Detect which cell encompasses the target text, then output its [X, Y] center coordinate. 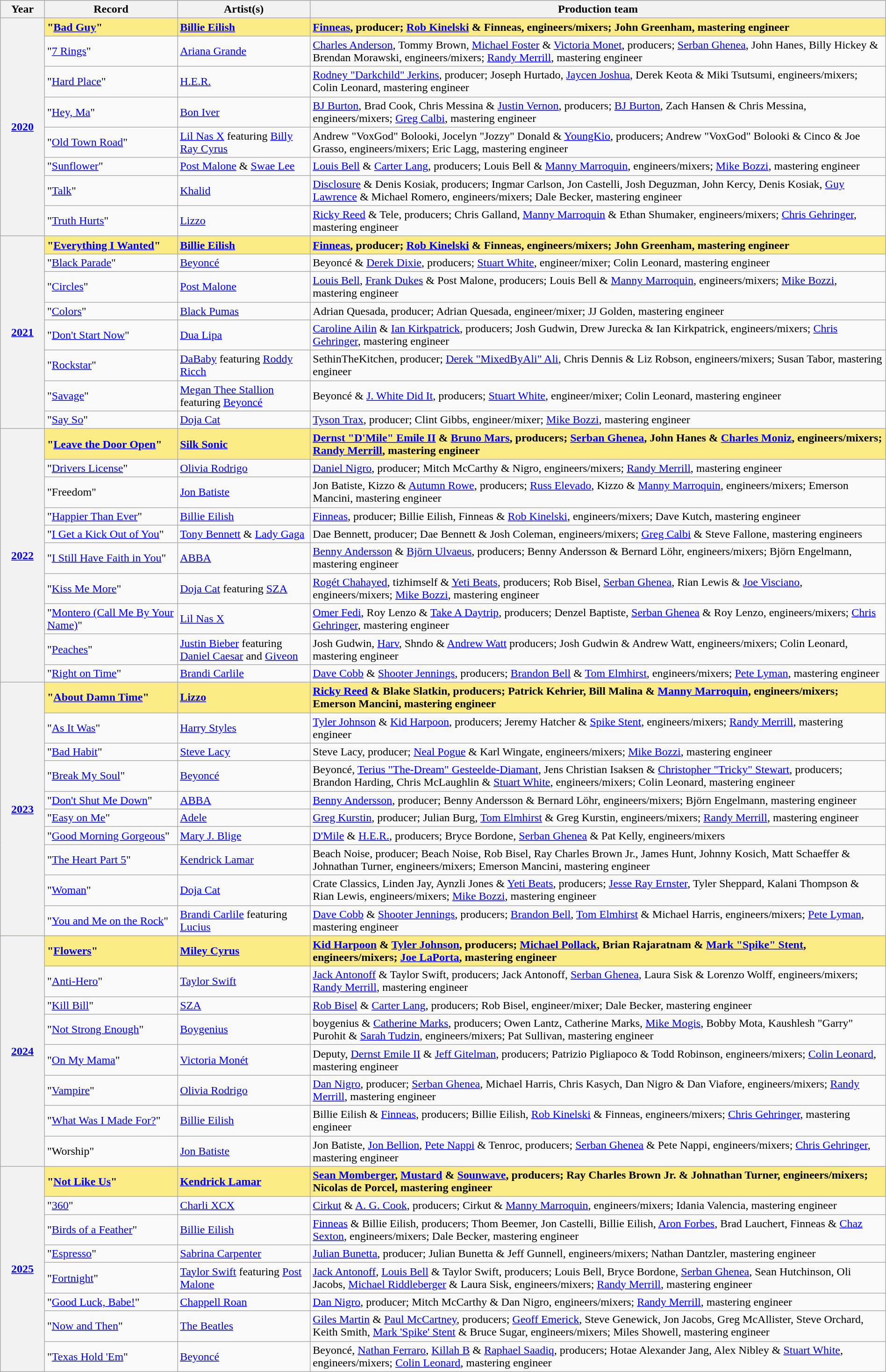
Tyson Trax, producer; Clint Gibbs, engineer/mixer; Mike Bozzi, mastering engineer [598, 420]
2023 [22, 809]
Black Pumas [244, 311]
"Good Luck, Babe!" [111, 1302]
Steve Lacy, producer; Neal Pogue & Karl Wingate, engineers/mixers; Mike Bozzi, mastering engineer [598, 752]
Louis Bell & Carter Lang, producers; Louis Bell & Manny Marroquin, engineers/mixers; Mike Bozzi, mastering engineer [598, 166]
Julian Bunetta, producer; Julian Bunetta & Jeff Gunnell, engineers/mixers; Nathan Dantzler, mastering engineer [598, 1254]
Dave Cobb & Shooter Jennings, producers; Brandon Bell, Tom Elmhirst & Michael Harris, engineers/mixers; Pete Lyman, mastering engineer [598, 920]
2024 [22, 1051]
"On My Mama" [111, 1059]
"Freedom" [111, 492]
Ricky Reed & Tele, producers; Chris Galland, Manny Marroquin & Ethan Shumaker, engineers/mixers; Chris Gehringer, mastering engineer [598, 220]
"Easy on Me" [111, 818]
"Woman" [111, 890]
Artist(s) [244, 9]
"Flowers" [111, 951]
"Truth Hurts" [111, 220]
Brandi Carlile [244, 673]
Ariana Grande [244, 51]
"Sunflower" [111, 166]
Dan Nigro, producer; Mitch McCarthy & Dan Nigro, engineers/mixers; Randy Merrill, mastering engineer [598, 1302]
SethinTheKitchen, producer; Derek "MixedByAli" Ali, Chris Dennis & Liz Robson, engineers/mixers; Susan Tabor, mastering engineer [598, 365]
"Birds of a Feather" [111, 1230]
Justin Bieber featuring Daniel Caesar and Giveon [244, 649]
Greg Kurstin, producer; Julian Burg, Tom Elmhirst & Greg Kurstin, engineers/mixers; Randy Merrill, mastering engineer [598, 818]
2025 [22, 1269]
"Not Like Us" [111, 1182]
Beyoncé & Derek Dixie, producers; Stuart White, engineer/mixer; Colin Leonard, mastering engineer [598, 263]
Chappell Roan [244, 1302]
"Montero (Call Me By Your Name)" [111, 618]
"The Heart Part 5" [111, 860]
Record [111, 9]
Tony Bennett & Lady Gaga [244, 534]
Miley Cyrus [244, 951]
Ricky Reed & Blake Slatkin, producers; Patrick Kehrier, Bill Malina & Manny Marroquin, engineers/mixers; Emerson Mancini, mastering engineer [598, 697]
Benny Andersson & Björn Ulvaeus, producers; Benny Andersson & Bernard Löhr, engineers/mixers; Björn Engelmann, mastering engineer [598, 558]
2021 [22, 332]
D'Mile & H.E.R., producers; Bryce Bordone, Serban Ghenea & Pat Kelly, engineers/mixers [598, 836]
"Kiss Me More" [111, 589]
"Espresso" [111, 1254]
"Black Parade" [111, 263]
Production team [598, 9]
"Not Strong Enough" [111, 1030]
Dernst "D'Mile" Emile II & Bruno Mars, producers; Serban Ghenea, John Hanes & Charles Moniz, engineers/mixers; Randy Merrill, mastering engineer [598, 444]
Dave Cobb & Shooter Jennings, producers; Brandon Bell & Tom Elmhirst, engineers/mixers; Pete Lyman, mastering engineer [598, 673]
Benny Andersson, producer; Benny Andersson & Bernard Löhr, engineers/mixers; Björn Engelmann, mastering engineer [598, 800]
Steve Lacy [244, 752]
Billie Eilish & Finneas, producers; Billie Eilish, Rob Kinelski & Finneas, engineers/mixers; Chris Gehringer, mastering engineer [598, 1120]
"Vampire" [111, 1090]
Louis Bell, Frank Dukes & Post Malone, producers; Louis Bell & Manny Marroquin, engineers/mixers; Mike Bozzi, mastering engineer [598, 287]
Sabrina Carpenter [244, 1254]
Lil Nas X [244, 618]
"Now and Then" [111, 1326]
Jon Batiste, Kizzo & Autumn Rowe, producers; Russ Elevado, Kizzo & Manny Marroquin, engineers/mixers; Emerson Mancini, mastering engineer [598, 492]
2020 [22, 127]
"Drivers License" [111, 468]
Boygenius [244, 1030]
Caroline Ailin & Ian Kirkpatrick, producers; Josh Gudwin, Drew Jurecka & Ian Kirkpatrick, engineers/mixers; Chris Gehringer, mastering engineer [598, 335]
The Beatles [244, 1326]
"Anti-Hero" [111, 981]
H.E.R. [244, 81]
Charli XCX [244, 1206]
Rodney "Darkchild" Jerkins, producer; Joseph Hurtado, Jaycen Joshua, Derek Keota & Miki Tsutsumi, engineers/mixers; Colin Leonard, mastering engineer [598, 81]
"Old Town Road" [111, 142]
SZA [244, 1005]
Josh Gudwin, Harv, Shndo & Andrew Watt producers; Josh Gudwin & Andrew Watt, engineers/mixers; Colin Leonard, mastering engineer [598, 649]
Taylor Swift [244, 981]
Finneas, producer; Billie Eilish, Finneas & Rob Kinelski, engineers/mixers; Dave Kutch, mastering engineer [598, 516]
Adele [244, 818]
"Rockstar" [111, 365]
"Fortnight" [111, 1278]
"I Get a Kick Out of You" [111, 534]
"Leave the Door Open" [111, 444]
Brandi Carlile featuring Lucius [244, 920]
DaBaby featuring Roddy Ricch [244, 365]
Bon Iver [244, 112]
Post Malone & Swae Lee [244, 166]
"Don't Shut Me Down" [111, 800]
Tyler Johnson & Kid Harpoon, producers; Jeremy Hatcher & Spike Stent, engineers/mixers; Randy Merrill, mastering engineer [598, 728]
"Hey, Ma" [111, 112]
"Bad Habit" [111, 752]
"Talk" [111, 191]
"Savage" [111, 396]
"Break My Soul" [111, 776]
"Colors" [111, 311]
"Happier Than Ever" [111, 516]
Lil Nas X featuring Billy Ray Cyrus [244, 142]
"Circles" [111, 287]
"Good Morning Gorgeous" [111, 836]
"Bad Guy" [111, 27]
Taylor Swift featuring Post Malone [244, 1278]
Dua Lipa [244, 335]
Dan Nigro, producer; Serban Ghenea, Michael Harris, Chris Kasych, Dan Nigro & Dan Viafore, engineers/mixers; Randy Merrill, mastering engineer [598, 1090]
"360" [111, 1206]
"Peaches" [111, 649]
"About Damn Time" [111, 697]
"What Was I Made For?" [111, 1120]
Jon Batiste, Jon Bellion, Pete Nappi & Tenroc, producers; Serban Ghenea & Pete Nappi, engineers/mixers; Chris Gehringer, mastering engineer [598, 1151]
Beyoncé & J. White Did It, producers; Stuart White, engineer/mixer; Colin Leonard, mastering engineer [598, 396]
"Right on Time" [111, 673]
"Kill Bill" [111, 1005]
Victoria Monét [244, 1059]
Daniel Nigro, producer; Mitch McCarthy & Nigro, engineers/mixers; Randy Merrill, mastering engineer [598, 468]
"Don't Start Now" [111, 335]
"Hard Place" [111, 81]
Post Malone [244, 287]
"Say So" [111, 420]
Rob Bisel & Carter Lang, producers; Rob Bisel, engineer/mixer; Dale Becker, mastering engineer [598, 1005]
Year [22, 9]
Adrian Quesada, producer; Adrian Quesada, engineer/mixer; JJ Golden, mastering engineer [598, 311]
Cirkut & A. G. Cook, producers; Cirkut & Manny Marroquin, engineers/mixers; Idania Valencia, mastering engineer [598, 1206]
Mary J. Blige [244, 836]
"You and Me on the Rock" [111, 920]
"As It Was" [111, 728]
Deputy, Dernst Emile II & Jeff Gitelman, producers; Patrizio Pigliapoco & Todd Robinson, engineers/mixers; Colin Leonard, mastering engineer [598, 1059]
"Worship" [111, 1151]
Silk Sonic [244, 444]
Kid Harpoon & Tyler Johnson, producers; Michael Pollack, Brian Rajaratnam & Mark "Spike" Stent, engineers/mixers; Joe LaPorta, mastering engineer [598, 951]
Khalid [244, 191]
"I Still Have Faith in You" [111, 558]
"Texas Hold 'Em" [111, 1357]
Doja Cat featuring SZA [244, 589]
Dae Bennett, producer; Dae Bennett & Josh Coleman, engineers/mixers; Greg Calbi & Steve Fallone, mastering engineers [598, 534]
"Everything I Wanted" [111, 245]
Megan Thee Stallion featuring Beyoncé [244, 396]
"7 Rings" [111, 51]
Sean Momberger, Mustard & Sounwave, producers; Ray Charles Brown Jr. & Johnathan Turner, engineers/mixers; Nicolas de Porcel, mastering engineer [598, 1182]
Harry Styles [244, 728]
Omer Fedi, Roy Lenzo & Take A Daytrip, producers; Denzel Baptiste, Serban Ghenea & Roy Lenzo, engineers/mixers; Chris Gehringer, mastering engineer [598, 618]
2022 [22, 556]
